Pinpoint the cell where the given text exists, returning its (x, y) midpoint coordinate. 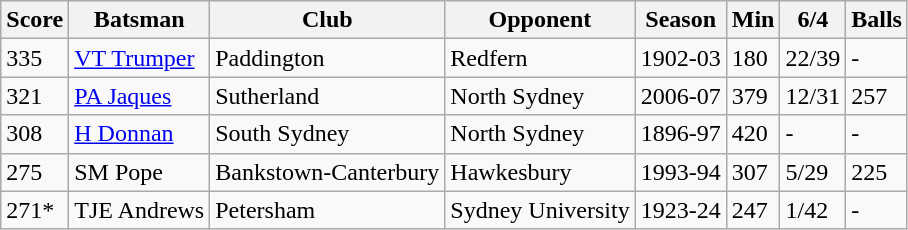
PA Jaques (140, 96)
321 (35, 96)
Redfern (540, 58)
TJE Andrews (140, 210)
1896-97 (680, 134)
Club (328, 20)
Balls (877, 20)
271* (35, 210)
1/42 (813, 210)
180 (753, 58)
Sutherland (328, 96)
Sydney University (540, 210)
379 (753, 96)
335 (35, 58)
Petersham (328, 210)
275 (35, 172)
Score (35, 20)
307 (753, 172)
257 (877, 96)
SM Pope (140, 172)
2006-07 (680, 96)
1993-94 (680, 172)
22/39 (813, 58)
Paddington (328, 58)
225 (877, 172)
South Sydney (328, 134)
H Donnan (140, 134)
VT Trumper (140, 58)
5/29 (813, 172)
308 (35, 134)
6/4 (813, 20)
247 (753, 210)
Hawkesbury (540, 172)
Bankstown-Canterbury (328, 172)
12/31 (813, 96)
1923-24 (680, 210)
420 (753, 134)
Opponent (540, 20)
Season (680, 20)
Batsman (140, 20)
Min (753, 20)
1902-03 (680, 58)
